Locate the cell with the specified text and output its [x, y] center coordinate. 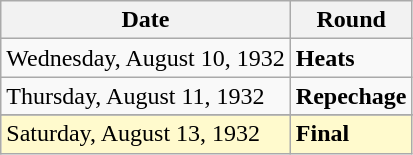
Final [351, 134]
Round [351, 20]
Thursday, August 11, 1932 [146, 96]
Wednesday, August 10, 1932 [146, 58]
Repechage [351, 96]
Heats [351, 58]
Saturday, August 13, 1932 [146, 134]
Date [146, 20]
